Find where the given text appears and provide that cell's center as [x, y] coordinate. 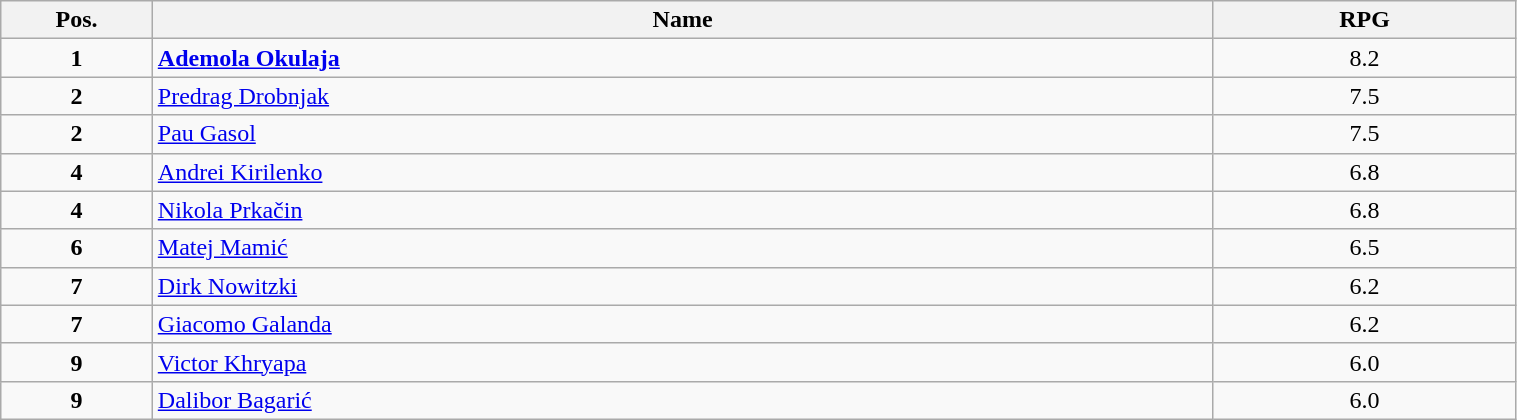
Pos. [77, 20]
6.5 [1364, 248]
RPG [1364, 20]
Dirk Nowitzki [682, 286]
6 [77, 248]
Ademola Okulaja [682, 58]
1 [77, 58]
Matej Mamić [682, 248]
Giacomo Galanda [682, 324]
Victor Khryapa [682, 362]
8.2 [1364, 58]
Nikola Prkačin [682, 210]
Andrei Kirilenko [682, 172]
Dalibor Bagarić [682, 400]
Predrag Drobnjak [682, 96]
Name [682, 20]
Pau Gasol [682, 134]
